From the cell containing the given text, extract its center point as (x, y) coordinate. 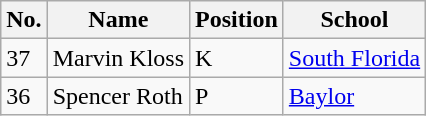
36 (24, 96)
Name (118, 20)
School (354, 20)
Spencer Roth (118, 96)
Marvin Kloss (118, 58)
37 (24, 58)
Position (237, 20)
No. (24, 20)
P (237, 96)
K (237, 58)
Baylor (354, 96)
South Florida (354, 58)
